Find where the given text appears and provide that cell's center as (X, Y) coordinate. 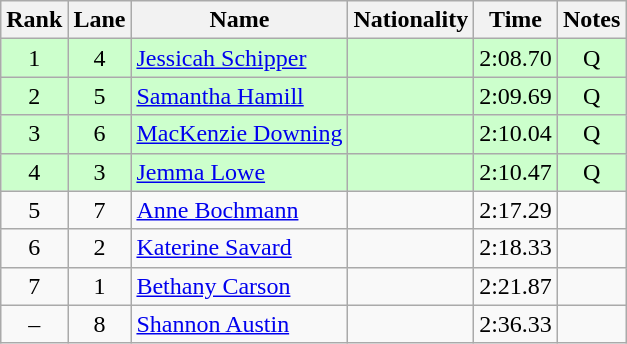
2:10.04 (516, 134)
Katerine Savard (240, 248)
2:17.29 (516, 210)
2:10.47 (516, 172)
Shannon Austin (240, 324)
Name (240, 20)
Jessicah Schipper (240, 58)
MacKenzie Downing (240, 134)
Nationality (411, 20)
Bethany Carson (240, 286)
Time (516, 20)
2:21.87 (516, 286)
2:08.70 (516, 58)
Jemma Lowe (240, 172)
Notes (591, 20)
Anne Bochmann (240, 210)
8 (100, 324)
2:36.33 (516, 324)
Rank (34, 20)
2:09.69 (516, 96)
Lane (100, 20)
2:18.33 (516, 248)
Samantha Hamill (240, 96)
– (34, 324)
